From the cell containing the given text, extract its center point as [x, y] coordinate. 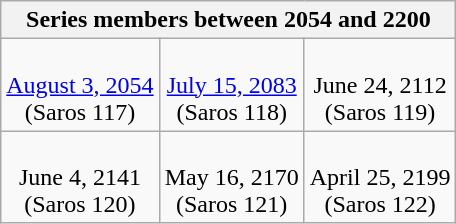
August 3, 2054(Saros 117) [80, 85]
June 24, 2112(Saros 119) [380, 85]
July 15, 2083(Saros 118) [232, 85]
May 16, 2170(Saros 121) [232, 177]
April 25, 2199(Saros 122) [380, 177]
Series members between 2054 and 2200 [228, 20]
June 4, 2141(Saros 120) [80, 177]
